Find where the given text appears and provide that cell's center as (x, y) coordinate. 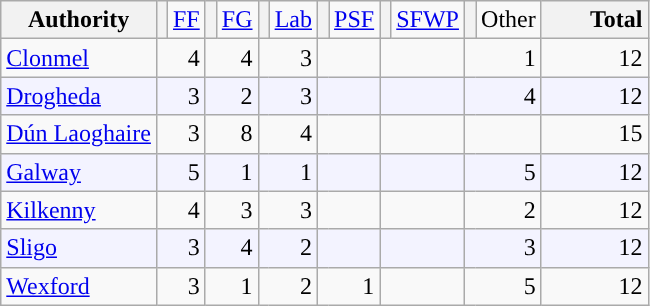
Wexford (79, 286)
Dún Laoghaire (79, 134)
Authority (79, 20)
8 (232, 134)
Lab (293, 20)
15 (594, 134)
Galway (79, 172)
PSF (354, 20)
Drogheda (79, 96)
Clonmel (79, 58)
Kilkenny (79, 210)
SFWP (428, 20)
FF (186, 20)
Other (509, 20)
Sligo (79, 248)
Total (594, 20)
FG (237, 20)
